For the text-containing cell, return its midpoint in [x, y] coordinate format. 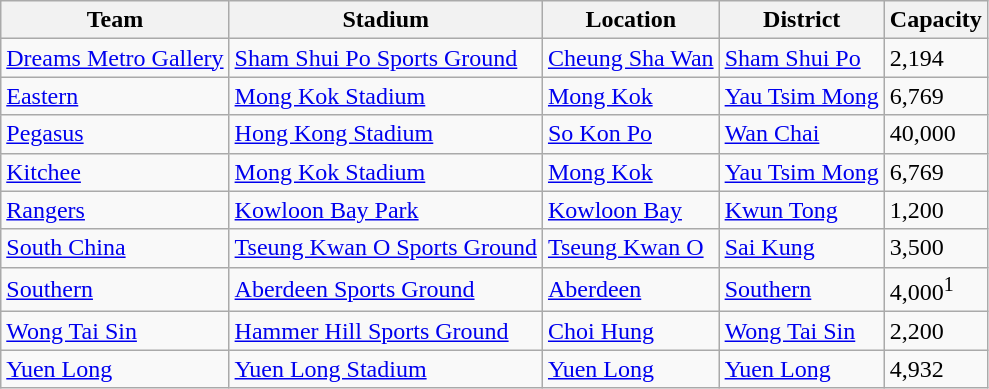
Capacity [936, 20]
Choi Hung [630, 331]
Sai Kung [802, 248]
Rangers [115, 210]
Location [630, 20]
Tseung Kwan O Sports Ground [386, 248]
1,200 [936, 210]
Dreams Metro Gallery [115, 58]
Aberdeen [630, 290]
Hammer Hill Sports Ground [386, 331]
3,500 [936, 248]
Stadium [386, 20]
4,932 [936, 369]
Tseung Kwan O [630, 248]
2,200 [936, 331]
Kwun Tong [802, 210]
So Kon Po [630, 134]
40,000 [936, 134]
4,0001 [936, 290]
Eastern [115, 96]
2,194 [936, 58]
Kowloon Bay Park [386, 210]
South China [115, 248]
Sham Shui Po [802, 58]
Hong Kong Stadium [386, 134]
Wan Chai [802, 134]
Aberdeen Sports Ground [386, 290]
Cheung Sha Wan [630, 58]
Team [115, 20]
Kitchee [115, 172]
Yuen Long Stadium [386, 369]
Pegasus [115, 134]
Kowloon Bay [630, 210]
District [802, 20]
Sham Shui Po Sports Ground [386, 58]
